Locate the cell with the specified text and output its (X, Y) center coordinate. 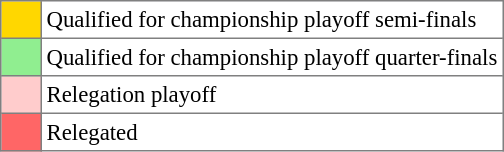
Qualified for championship playoff quarter-finals (272, 57)
Qualified for championship playoff semi-finals (272, 20)
Relegated (272, 132)
Relegation playoff (272, 95)
